Locate the cell with the specified text and output its [X, Y] center coordinate. 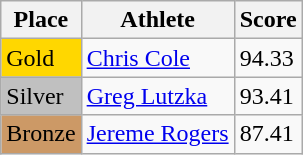
Score [268, 20]
87.41 [268, 134]
Athlete [158, 20]
Bronze [41, 134]
Greg Lutzka [158, 96]
Chris Cole [158, 58]
Silver [41, 96]
Gold [41, 58]
93.41 [268, 96]
94.33 [268, 58]
Place [41, 20]
Jereme Rogers [158, 134]
